Provide the [X, Y] coordinate of the cell's center where the given text is located.  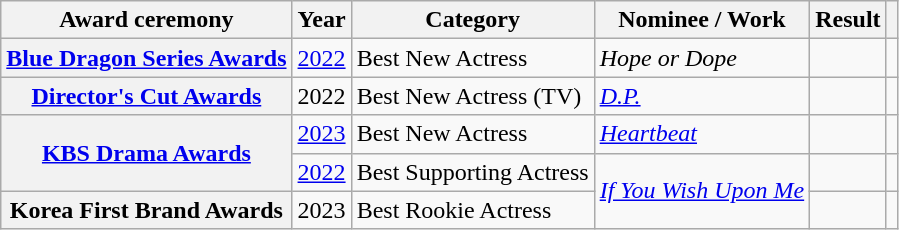
Heartbeat [702, 134]
D.P. [702, 96]
Director's Cut Awards [146, 96]
Award ceremony [146, 20]
Category [472, 20]
Hope or Dope [702, 58]
Nominee / Work [702, 20]
Best New Actress (TV) [472, 96]
KBS Drama Awards [146, 153]
Korea First Brand Awards [146, 210]
Result [848, 20]
Best Supporting Actress [472, 172]
If You Wish Upon Me [702, 191]
Year [322, 20]
Best Rookie Actress [472, 210]
Blue Dragon Series Awards [146, 58]
